Output the (x, y) coordinate of the center of the cell containing the given text.  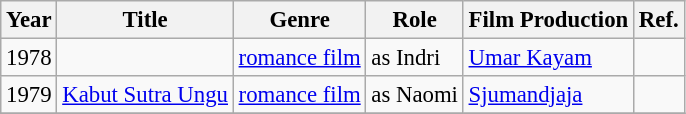
Umar Kayam (548, 58)
1979 (29, 95)
1978 (29, 58)
as Naomi (414, 95)
Ref. (659, 20)
Year (29, 20)
Kabut Sutra Ungu (145, 95)
Film Production (548, 20)
as Indri (414, 58)
Sjumandjaja (548, 95)
Title (145, 20)
Role (414, 20)
Genre (300, 20)
